From the cell containing the given text, extract its center point as [x, y] coordinate. 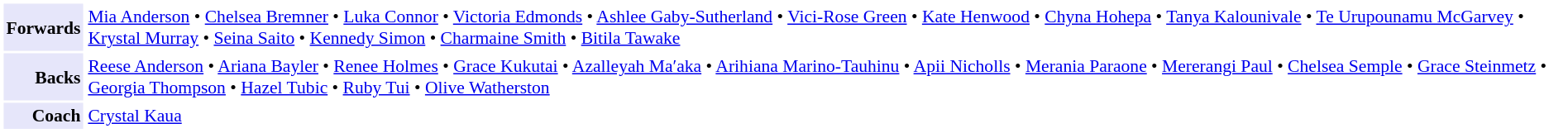
Forwards [43, 26]
Backs [43, 76]
Coach [43, 116]
Crystal Kaua [825, 116]
